Pinpoint the cell where the given text exists, returning its (x, y) midpoint coordinate. 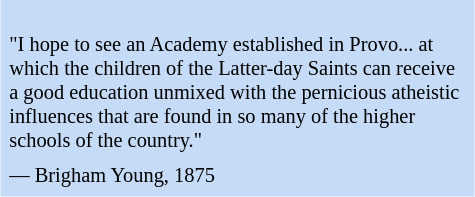
— Brigham Young, 1875 (238, 176)
